Pinpoint the cell where the given text exists, returning its (x, y) midpoint coordinate. 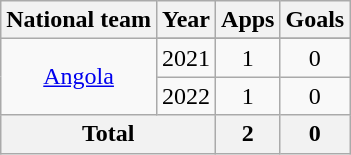
National team (79, 20)
2 (248, 134)
Total (108, 134)
Angola (79, 77)
Year (186, 20)
Apps (248, 20)
Goals (315, 20)
2021 (186, 58)
2022 (186, 96)
